Search for the cell housing the specified text and yield its (x, y) center coordinate. 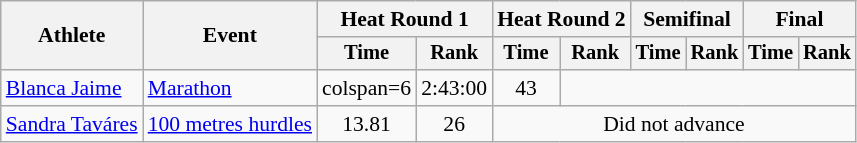
Event (230, 36)
Semifinal (687, 19)
43 (526, 88)
Athlete (72, 36)
Final (799, 19)
13.81 (366, 124)
Sandra Taváres (72, 124)
colspan=6 (366, 88)
Did not advance (674, 124)
Marathon (230, 88)
Heat Round 1 (404, 19)
26 (454, 124)
2:43:00 (454, 88)
100 metres hurdles (230, 124)
Blanca Jaime (72, 88)
Heat Round 2 (561, 19)
